Find where the given text appears and provide that cell's center as [X, Y] coordinate. 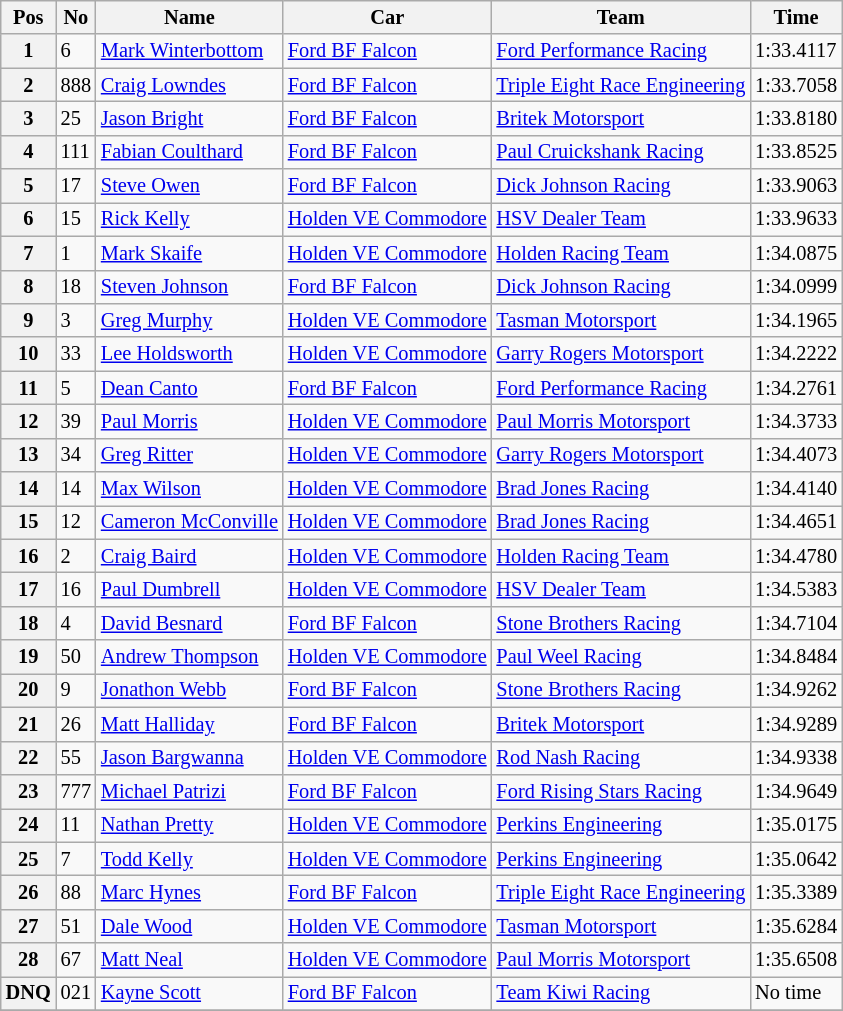
021 [76, 993]
Rick Kelly [190, 219]
Pos [28, 17]
20 [28, 690]
39 [76, 421]
Jason Bargwanna [190, 758]
888 [76, 85]
Paul Morris [190, 421]
1:35.0175 [796, 825]
1:34.9262 [796, 690]
28 [28, 960]
No time [796, 993]
Jason Bright [190, 118]
1:34.0875 [796, 253]
Jonathon Webb [190, 690]
27 [28, 926]
Matt Halliday [190, 724]
88 [76, 892]
Time [796, 17]
Steve Owen [190, 186]
1:35.6284 [796, 926]
1:34.4651 [796, 522]
No [76, 17]
Kayne Scott [190, 993]
8 [28, 287]
1:34.3733 [796, 421]
David Besnard [190, 623]
Michael Patrizi [190, 791]
Marc Hynes [190, 892]
Lee Holdsworth [190, 354]
1:34.7104 [796, 623]
Craig Baird [190, 556]
67 [76, 960]
24 [28, 825]
1:34.4140 [796, 489]
Dale Wood [190, 926]
111 [76, 152]
Max Wilson [190, 489]
33 [76, 354]
1:33.8180 [796, 118]
Mark Skaife [190, 253]
13 [28, 455]
1:34.5383 [796, 589]
1:34.9338 [796, 758]
777 [76, 791]
Car [388, 17]
1:34.4780 [796, 556]
1:35.3389 [796, 892]
10 [28, 354]
Craig Lowndes [190, 85]
1:34.2222 [796, 354]
1:34.8484 [796, 657]
1:35.0642 [796, 859]
DNQ [28, 993]
1:34.0999 [796, 287]
Cameron McConville [190, 522]
1:34.1965 [796, 320]
Greg Ritter [190, 455]
Todd Kelly [190, 859]
55 [76, 758]
Rod Nash Racing [622, 758]
Team [622, 17]
Dean Canto [190, 388]
1:33.9633 [796, 219]
1:34.9649 [796, 791]
1:34.2761 [796, 388]
Team Kiwi Racing [622, 993]
Matt Neal [190, 960]
Steven Johnson [190, 287]
Andrew Thompson [190, 657]
Greg Murphy [190, 320]
Nathan Pretty [190, 825]
1:34.9289 [796, 724]
1:33.8525 [796, 152]
Paul Cruickshank Racing [622, 152]
Paul Weel Racing [622, 657]
Paul Dumbrell [190, 589]
34 [76, 455]
19 [28, 657]
50 [76, 657]
23 [28, 791]
22 [28, 758]
1:35.6508 [796, 960]
1:33.9063 [796, 186]
Name [190, 17]
1:34.4073 [796, 455]
Mark Winterbottom [190, 51]
1:33.4117 [796, 51]
1:33.7058 [796, 85]
51 [76, 926]
21 [28, 724]
Fabian Coulthard [190, 152]
Ford Rising Stars Racing [622, 791]
